Determine the (x, y) coordinate at the center of the cell enclosing the given text.  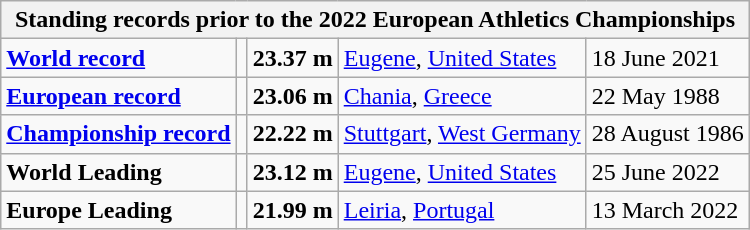
World record (118, 58)
25 June 2022 (668, 172)
European record (118, 96)
23.37 m (292, 58)
22 May 1988 (668, 96)
Leiria, Portugal (462, 210)
22.22 m (292, 134)
13 March 2022 (668, 210)
World Leading (118, 172)
Championship record (118, 134)
18 June 2021 (668, 58)
Europe Leading (118, 210)
Stuttgart, West Germany (462, 134)
Chania, Greece (462, 96)
21.99 m (292, 210)
Standing records prior to the 2022 European Athletics Championships (376, 20)
23.06 m (292, 96)
23.12 m (292, 172)
28 August 1986 (668, 134)
